Search for the cell housing the specified text and yield its (x, y) center coordinate. 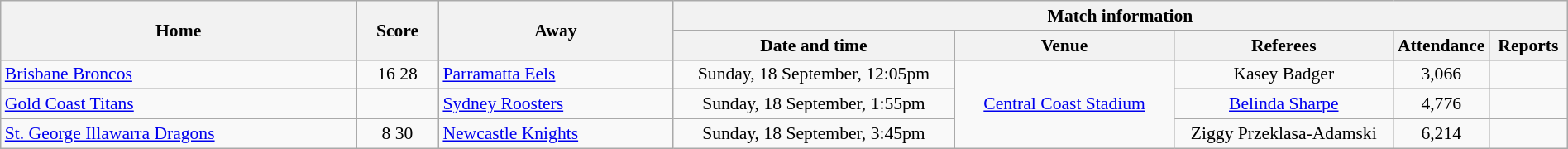
Sunday, 18 September, 12:05pm (814, 74)
Kasey Badger (1284, 74)
Sunday, 18 September, 1:55pm (814, 104)
Referees (1284, 46)
Away (556, 30)
Venue (1064, 46)
Brisbane Broncos (179, 74)
St. George Illawarra Dragons (179, 134)
Belinda Sharpe (1284, 104)
Parramatta Eels (556, 74)
Attendance (1441, 46)
Reports (1528, 46)
16 28 (398, 74)
Newcastle Knights (556, 134)
Score (398, 30)
Central Coast Stadium (1064, 104)
Date and time (814, 46)
6,214 (1441, 134)
Sydney Roosters (556, 104)
Sunday, 18 September, 3:45pm (814, 134)
4,776 (1441, 104)
Home (179, 30)
Match information (1120, 16)
Ziggy Przeklasa-Adamski (1284, 134)
Gold Coast Titans (179, 104)
8 30 (398, 134)
3,066 (1441, 74)
